Return [x, y] of the center of cell containing provided text 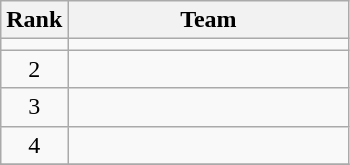
Team [208, 20]
4 [34, 145]
2 [34, 69]
3 [34, 107]
Rank [34, 20]
